From the cell containing the given text, extract its center point as [x, y] coordinate. 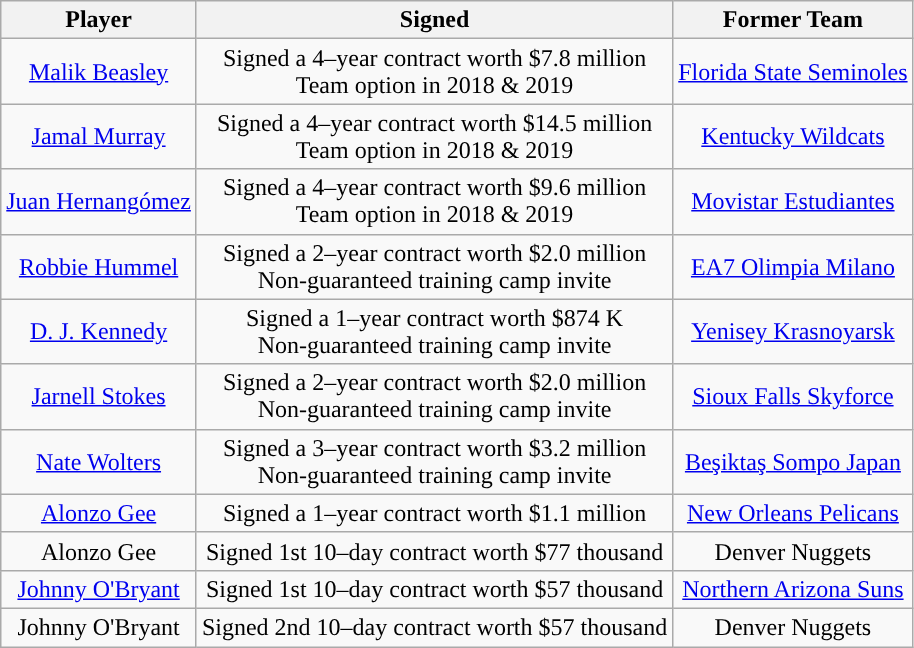
Signed a 4–year contract worth $9.6 millionTeam option in 2018 & 2019 [434, 202]
Florida State Seminoles [793, 72]
Signed 2nd 10–day contract worth $57 thousand [434, 627]
Jarnell Stokes [99, 396]
Jamal Murray [99, 136]
Robbie Hummel [99, 266]
Signed a 1–year contract worth $1.1 million [434, 513]
Northern Arizona Suns [793, 589]
Kentucky Wildcats [793, 136]
Player [99, 20]
Signed 1st 10–day contract worth $57 thousand [434, 589]
Movistar Estudiantes [793, 202]
Signed [434, 20]
Juan Hernangómez [99, 202]
Beşiktaş Sompo Japan [793, 462]
Signed a 1–year contract worth $874 KNon-guaranteed training camp invite [434, 332]
Signed a 4–year contract worth $14.5 millionTeam option in 2018 & 2019 [434, 136]
Nate Wolters [99, 462]
Malik Beasley [99, 72]
Former Team [793, 20]
Yenisey Krasnoyarsk [793, 332]
Signed 1st 10–day contract worth $77 thousand [434, 551]
Signed a 3–year contract worth $3.2 millionNon-guaranteed training camp invite [434, 462]
New Orleans Pelicans [793, 513]
Signed a 4–year contract worth $7.8 millionTeam option in 2018 & 2019 [434, 72]
Sioux Falls Skyforce [793, 396]
D. J. Kennedy [99, 332]
EA7 Olimpia Milano [793, 266]
